Detect which cell encompasses the target text, then output its [X, Y] center coordinate. 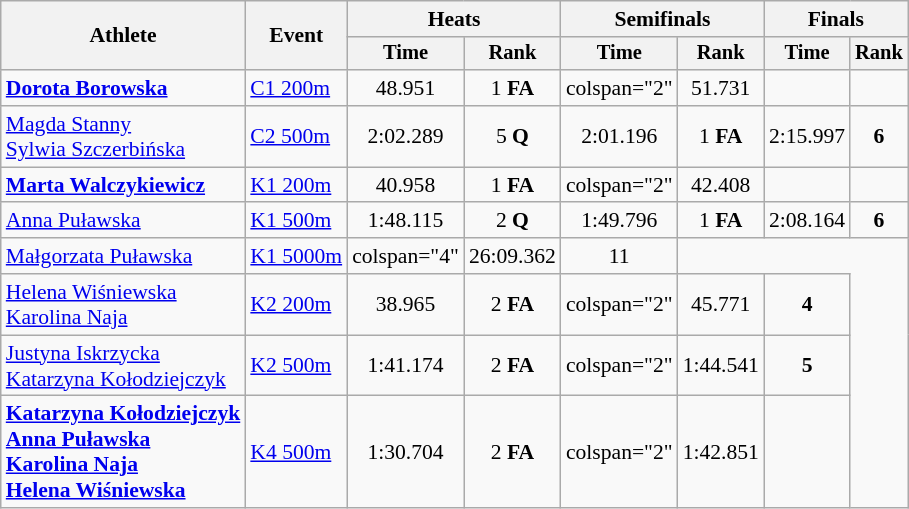
Katarzyna KołodziejczykAnna PuławskaKarolina NajaHelena Wiśniewska [124, 452]
Event [296, 36]
11 [620, 256]
5 [807, 366]
Helena WiśniewskaKarolina Naja [124, 304]
Athlete [124, 36]
26:09.362 [512, 256]
Magda StannySylwia Szczerbińska [124, 136]
2:15.997 [807, 136]
2:02.289 [406, 136]
Finals [836, 19]
2:01.196 [620, 136]
K2 500m [296, 366]
1:48.115 [406, 221]
K1 5000m [296, 256]
C2 500m [296, 136]
Heats [454, 19]
Justyna IskrzyckaKatarzyna Kołodziejczyk [124, 366]
2 Q [512, 221]
1:41.174 [406, 366]
2:08.164 [807, 221]
4 [807, 304]
38.965 [406, 304]
Semifinals [662, 19]
Anna Puławska [124, 221]
40.958 [406, 185]
1:44.541 [721, 366]
K2 200m [296, 304]
5 Q [512, 136]
Marta Walczykiewicz [124, 185]
48.951 [406, 88]
1:42.851 [721, 452]
42.408 [721, 185]
K4 500m [296, 452]
colspan="4" [406, 256]
K1 200m [296, 185]
Dorota Borowska [124, 88]
1:30.704 [406, 452]
C1 200m [296, 88]
51.731 [721, 88]
1:49.796 [620, 221]
K1 500m [296, 221]
Małgorzata Puławska [124, 256]
45.771 [721, 304]
